Search for the cell housing the specified text and yield its [X, Y] center coordinate. 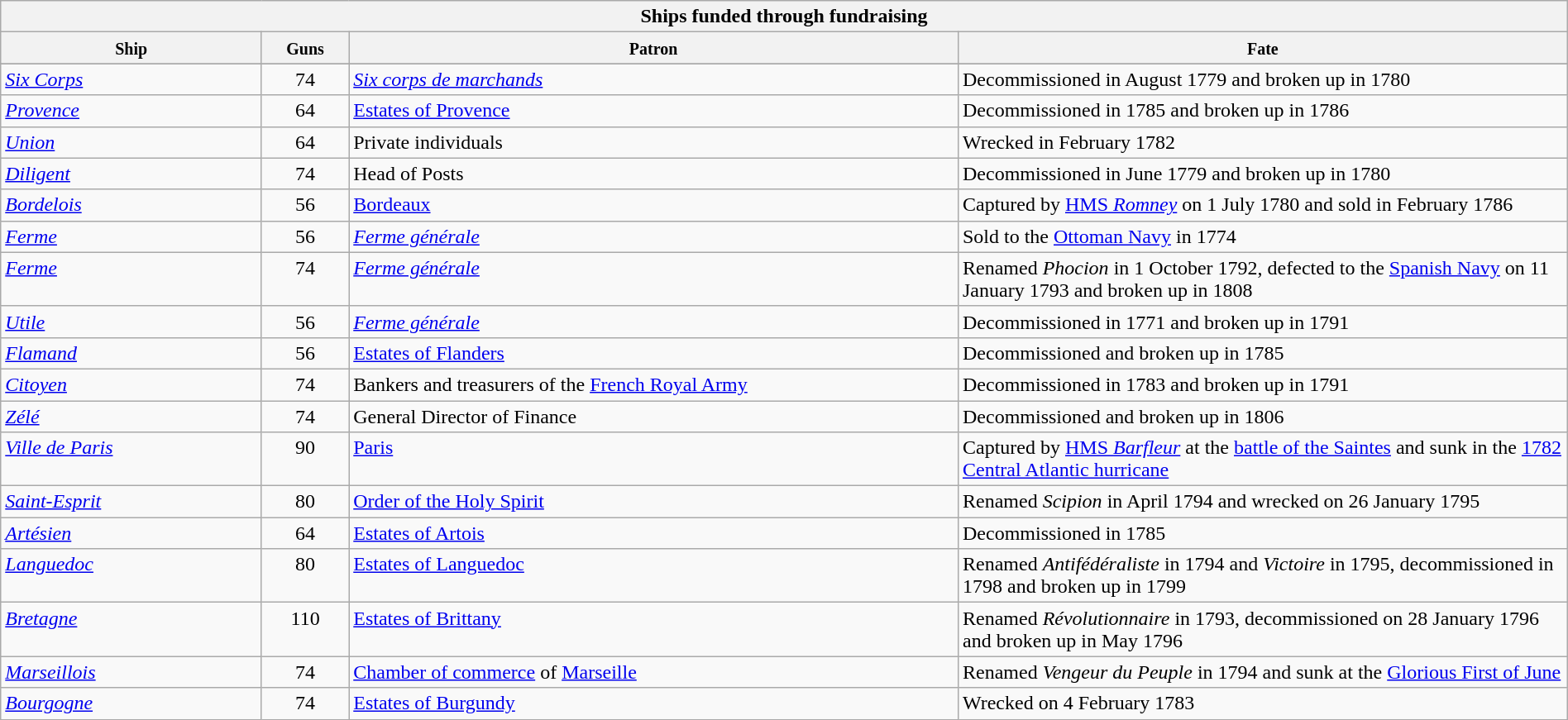
Utile [131, 322]
Decommissioned in 1785 and broken up in 1786 [1262, 111]
Estates of Provence [653, 111]
Bretagne [131, 630]
Bourgogne [131, 703]
Diligent [131, 174]
Wrecked in February 1782 [1262, 142]
Renamed Phocion in 1 October 1792, defected to the Spanish Navy on 11 January 1793 and broken up in 1808 [1262, 279]
Bordelois [131, 205]
Estates of Artois [653, 533]
Decommissioned in 1771 and broken up in 1791 [1262, 322]
Flamand [131, 353]
Six Corps [131, 79]
Bankers and treasurers of the French Royal Army [653, 384]
Provence [131, 111]
Languedoc [131, 575]
Zélé [131, 416]
Ville de Paris [131, 460]
Sold to the Ottoman Navy in 1774 [1262, 236]
Captured by HMS Barfleur at the battle of the Saintes and sunk in the 1782 Central Atlantic hurricane [1262, 460]
Head of Posts [653, 174]
Marseillois [131, 672]
Decommissioned in June 1779 and broken up in 1780 [1262, 174]
Ships funded through fundraising [784, 17]
Decommissioned and broken up in 1785 [1262, 353]
Renamed Révolutionnaire in 1793, decommissioned on 28 January 1796 and broken up in May 1796 [1262, 630]
Patron [653, 48]
Six corps de marchands [653, 79]
Renamed Antifédéraliste in 1794 and Victoire in 1795, decommissioned in 1798 and broken up in 1799 [1262, 575]
Artésien [131, 533]
Saint-Esprit [131, 502]
Decommissioned in August 1779 and broken up in 1780 [1262, 79]
Estates of Languedoc [653, 575]
Decommissioned in 1783 and broken up in 1791 [1262, 384]
Ship [131, 48]
Estates of Burgundy [653, 703]
Paris [653, 460]
Decommissioned and broken up in 1806 [1262, 416]
General Director of Finance [653, 416]
Estates of Flanders [653, 353]
Union [131, 142]
Estates of Brittany [653, 630]
Order of the Holy Spirit [653, 502]
Fate [1262, 48]
Citoyen [131, 384]
Bordeaux [653, 205]
Renamed Vengeur du Peuple in 1794 and sunk at the Glorious First of June [1262, 672]
Decommissioned in 1785 [1262, 533]
90 [304, 460]
Wrecked on 4 February 1783 [1262, 703]
Guns [304, 48]
Chamber of commerce of Marseille [653, 672]
Private individuals [653, 142]
Renamed Scipion in April 1794 and wrecked on 26 January 1795 [1262, 502]
110 [304, 630]
Captured by HMS Romney on 1 July 1780 and sold in February 1786 [1262, 205]
